Extract the (X, Y) coordinate from the center of the cell holding the provided text.  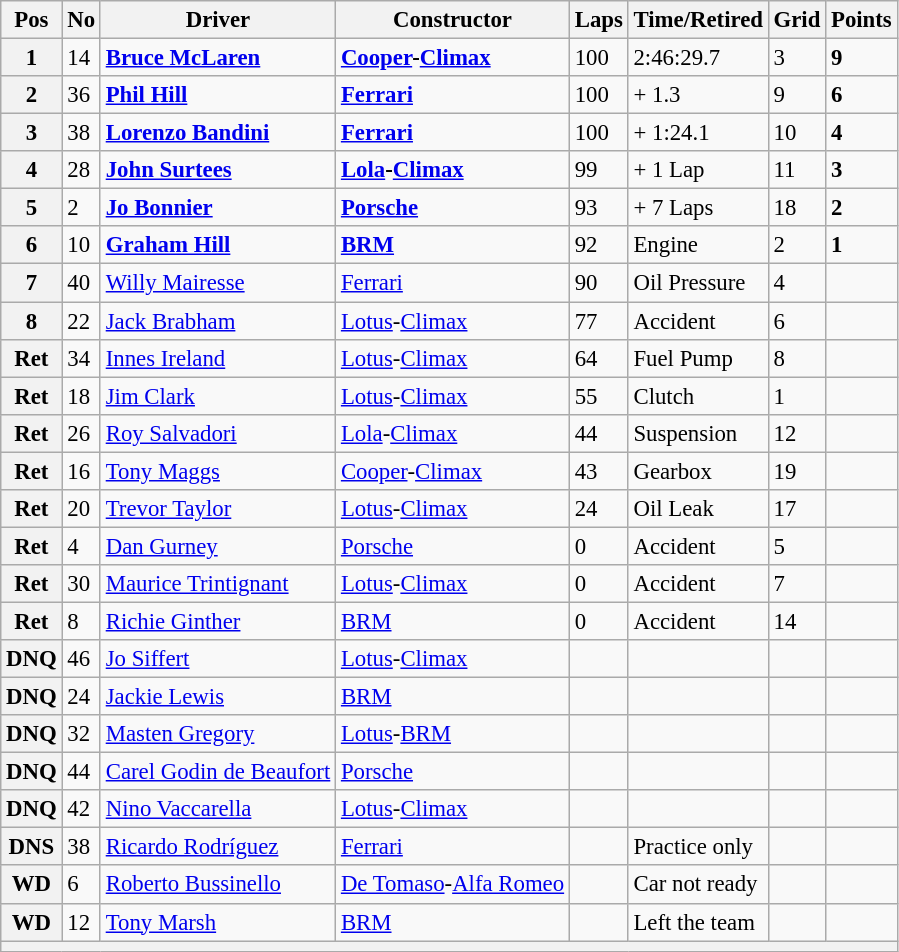
90 (598, 283)
Gearbox (698, 471)
Tony Marsh (218, 922)
Graham Hill (218, 245)
93 (598, 208)
99 (598, 170)
Maurice Trintignant (218, 584)
40 (81, 283)
Points (862, 20)
Phil Hill (218, 95)
Engine (698, 245)
Bruce McLaren (218, 58)
Roy Salvadori (218, 433)
+ 7 Laps (698, 208)
Grid (796, 20)
Jackie Lewis (218, 697)
16 (81, 471)
+ 1:24.1 (698, 133)
20 (81, 509)
De Tomaso-Alfa Romeo (453, 885)
Car not ready (698, 885)
55 (598, 396)
Laps (598, 20)
32 (81, 734)
19 (796, 471)
34 (81, 358)
Roberto Bussinello (218, 885)
Tony Maggs (218, 471)
26 (81, 433)
Nino Vaccarella (218, 809)
John Surtees (218, 170)
Trevor Taylor (218, 509)
36 (81, 95)
11 (796, 170)
Oil Leak (698, 509)
Carel Godin de Beaufort (218, 772)
+ 1.3 (698, 95)
42 (81, 809)
2:46:29.7 (698, 58)
22 (81, 321)
43 (598, 471)
30 (81, 584)
64 (598, 358)
Clutch (698, 396)
Dan Gurney (218, 546)
Lorenzo Bandini (218, 133)
Ricardo Rodríguez (218, 847)
Jim Clark (218, 396)
Willy Mairesse (218, 283)
17 (796, 509)
Fuel Pump (698, 358)
Masten Gregory (218, 734)
46 (81, 659)
Oil Pressure (698, 283)
Jo Bonnier (218, 208)
Constructor (453, 20)
No (81, 20)
DNS (32, 847)
Innes Ireland (218, 358)
92 (598, 245)
Lotus-BRM (453, 734)
+ 1 Lap (698, 170)
Pos (32, 20)
Suspension (698, 433)
Time/Retired (698, 20)
Left the team (698, 922)
Driver (218, 20)
Jack Brabham (218, 321)
77 (598, 321)
28 (81, 170)
Richie Ginther (218, 621)
Practice only (698, 847)
Jo Siffert (218, 659)
